Pinpoint the cell where the given text exists, returning its (X, Y) midpoint coordinate. 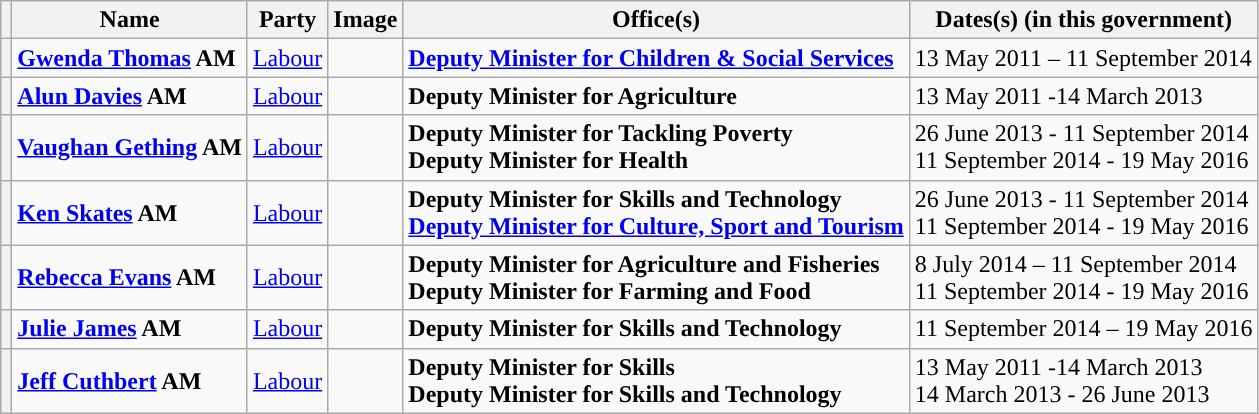
8 July 2014 – 11 September 2014 11 September 2014 - 19 May 2016 (1084, 278)
Vaughan Gething AM (130, 148)
Dates(s) (in this government) (1084, 20)
Rebecca Evans AM (130, 278)
Party (287, 20)
Jeff Cuthbert AM (130, 380)
Ken Skates AM (130, 212)
Deputy Minister for Agriculture (656, 96)
13 May 2011 -14 March 2013 14 March 2013 - 26 June 2013 (1084, 380)
Name (130, 20)
11 September 2014 – 19 May 2016 (1084, 329)
Deputy Minister for Tackling Poverty Deputy Minister for Health (656, 148)
13 May 2011 -14 March 2013 (1084, 96)
Image (366, 20)
Julie James AM (130, 329)
Office(s) (656, 20)
Deputy Minister for Agriculture and Fisheries Deputy Minister for Farming and Food (656, 278)
Gwenda Thomas AM (130, 58)
Alun Davies AM (130, 96)
13 May 2011 – 11 September 2014 (1084, 58)
Deputy Minister for Skills Deputy Minister for Skills and Technology (656, 380)
Deputy Minister for Children & Social Services (656, 58)
Deputy Minister for Skills and Technology Deputy Minister for Culture, Sport and Tourism (656, 212)
Deputy Minister for Skills and Technology (656, 329)
